Scan for the cell matching the given text and deliver its [x, y] coordinate at center. 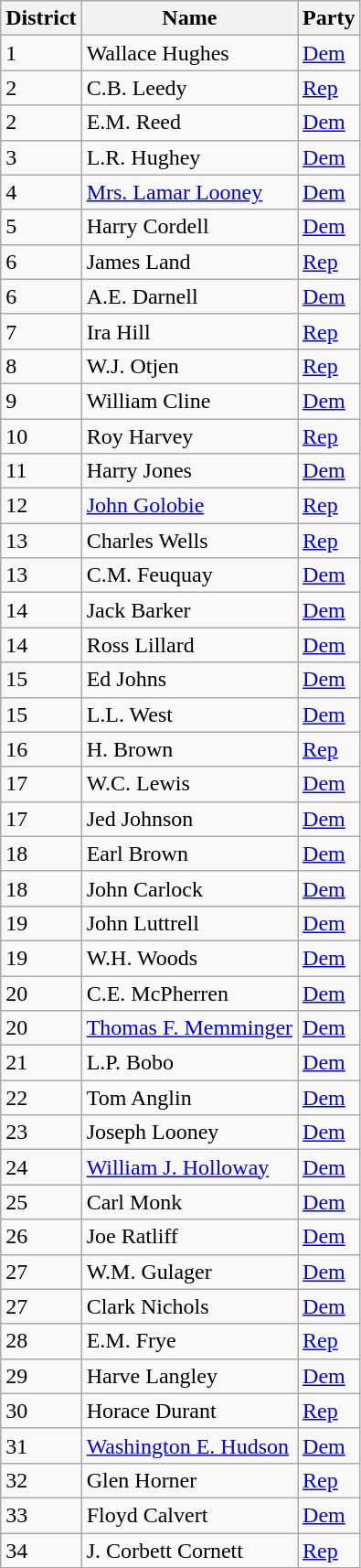
W.J. Otjen [189, 366]
W.C. Lewis [189, 784]
1 [41, 53]
9 [41, 401]
Name [189, 18]
4 [41, 192]
John Luttrell [189, 923]
32 [41, 1480]
Jack Barker [189, 610]
22 [41, 1098]
33 [41, 1515]
Thomas F. Memminger [189, 1028]
8 [41, 366]
23 [41, 1133]
William J. Holloway [189, 1167]
26 [41, 1237]
Jed Johnson [189, 819]
William Cline [189, 401]
Harry Jones [189, 471]
Roy Harvey [189, 436]
L.L. West [189, 714]
James Land [189, 262]
29 [41, 1376]
C.M. Feuquay [189, 575]
Ross Lillard [189, 645]
Harry Cordell [189, 227]
Glen Horner [189, 1480]
3 [41, 157]
10 [41, 436]
C.E. McPherren [189, 993]
12 [41, 506]
Horace Durant [189, 1411]
Tom Anglin [189, 1098]
16 [41, 749]
Clark Nichols [189, 1306]
Wallace Hughes [189, 53]
Ed Johns [189, 680]
J. Corbett Cornett [189, 1551]
L.R. Hughey [189, 157]
Joseph Looney [189, 1133]
Ira Hill [189, 331]
30 [41, 1411]
Joe Ratliff [189, 1237]
Carl Monk [189, 1202]
Earl Brown [189, 854]
W.M. Gulager [189, 1272]
A.E. Darnell [189, 296]
District [41, 18]
C.B. Leedy [189, 88]
24 [41, 1167]
John Golobie [189, 506]
34 [41, 1551]
W.H. Woods [189, 958]
Mrs. Lamar Looney [189, 192]
John Carlock [189, 888]
Floyd Calvert [189, 1515]
E.M. Frye [189, 1341]
Party [329, 18]
Washington E. Hudson [189, 1445]
L.P. Bobo [189, 1063]
11 [41, 471]
E.M. Reed [189, 123]
H. Brown [189, 749]
Charles Wells [189, 541]
25 [41, 1202]
31 [41, 1445]
21 [41, 1063]
Harve Langley [189, 1376]
7 [41, 331]
5 [41, 227]
28 [41, 1341]
